Identify which cell holds the provided text, then report its [x, y] central coordinate. 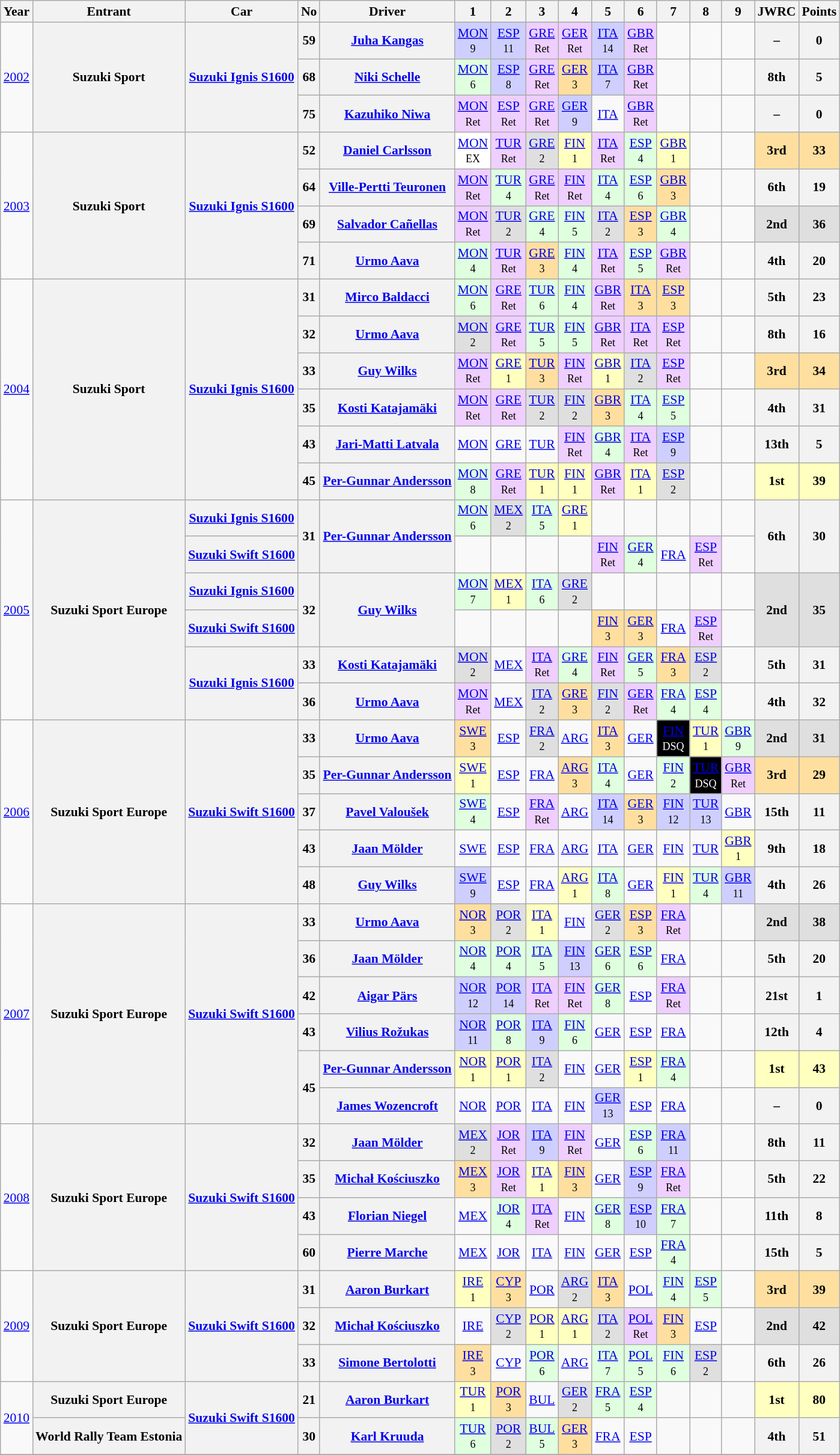
JOR4 [508, 1216]
2010 [17, 1418]
CYP3 [508, 1290]
CYP2 [508, 1326]
Salvador Cañellas [387, 224]
CYP [508, 1363]
MON7 [473, 591]
GER13 [608, 1106]
SWE4 [473, 811]
POR6 [542, 1363]
2006 [17, 812]
POL5 [641, 1363]
JOR [508, 1252]
Juha Kangas [387, 41]
Car [242, 11]
TUR5 [542, 334]
FRA7 [673, 1216]
Jari-Matti Latvala [387, 445]
POR8 [508, 1033]
2002 [17, 77]
3 [542, 11]
NOR3 [473, 922]
NOR1 [473, 1069]
GER9 [575, 114]
GRE [508, 445]
22 [819, 1179]
Year [17, 11]
21st [777, 995]
SWE1 [473, 775]
80 [819, 1399]
GBR [738, 811]
13th [777, 445]
SWE [473, 849]
SWE3 [473, 738]
No [309, 11]
Simone Bertolotti [387, 1363]
MON9 [473, 41]
ESP11 [508, 41]
Ville-Pertti Teuronen [387, 188]
NOR [473, 1106]
BUL5 [542, 1436]
7 [673, 11]
Karl Kruuda [387, 1436]
19 [819, 188]
ESP10 [641, 1216]
James Wozencroft [387, 1106]
FRA11 [673, 1143]
ESP1 [641, 1069]
IRE [473, 1326]
69 [309, 224]
2 [508, 11]
48 [309, 886]
2007 [17, 1014]
23 [819, 298]
16 [819, 334]
Driver [387, 11]
IRE1 [473, 1290]
POR3 [508, 1399]
Points [819, 11]
Vilius Rožukas [387, 1033]
75 [309, 114]
Kazuhiko Niwa [387, 114]
FRA2 [542, 738]
34 [819, 371]
POLRet [641, 1326]
9 [738, 11]
21 [309, 1399]
MEX3 [473, 1179]
2009 [17, 1326]
NOR12 [473, 995]
ARG2 [575, 1290]
TURDSQ [705, 775]
JWRC [777, 11]
FRA5 [608, 1399]
51 [819, 1436]
Florian Niegel [387, 1216]
GER5 [641, 665]
59 [309, 41]
29 [819, 775]
Pavel Valoušek [387, 811]
Aigar Pärs [387, 995]
World Rally Team Estonia [109, 1436]
ITA8 [608, 886]
POR14 [508, 995]
BUL [542, 1399]
11th [777, 1216]
NOR4 [473, 959]
2004 [17, 389]
ITA6 [542, 591]
18 [819, 849]
MON4 [473, 261]
SWE9 [473, 886]
38 [819, 922]
GBR11 [738, 886]
ARG3 [575, 775]
Mirco Baldacci [387, 298]
71 [309, 261]
60 [309, 1252]
64 [309, 188]
2008 [17, 1198]
Pierre Marche [387, 1252]
IRE3 [473, 1363]
Niki Schelle [387, 77]
FIN12 [673, 811]
12th [777, 1033]
9th [777, 849]
GER6 [608, 959]
POR4 [508, 959]
FINDSQ [673, 738]
Entrant [109, 11]
MON8 [473, 481]
FRA3 [673, 665]
GBR9 [738, 738]
POL [641, 1290]
2003 [17, 206]
52 [309, 150]
68 [309, 77]
GER4 [641, 555]
TUR3 [542, 371]
Daniel Carlsson [387, 150]
2005 [17, 609]
6 [641, 11]
TUR13 [705, 811]
37 [309, 811]
MEX1 [508, 591]
MONEX [473, 150]
NOR11 [473, 1033]
MON [473, 445]
FIN13 [575, 959]
ESP8 [508, 77]
